Detect which cell encompasses the target text, then output its (x, y) center coordinate. 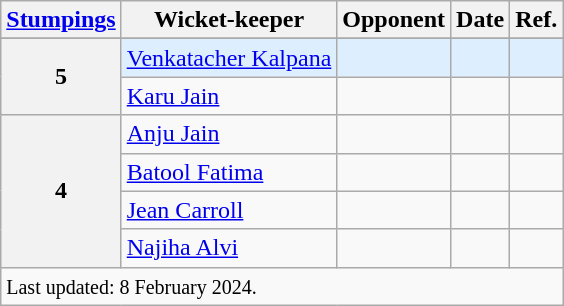
5 (61, 77)
Stumpings (61, 20)
Wicket-keeper (229, 20)
Jean Carroll (229, 210)
Ref. (536, 20)
Batool Fatima (229, 172)
Opponent (394, 20)
4 (61, 191)
Venkatacher Kalpana (229, 58)
Date (480, 20)
Last updated: 8 February 2024. (282, 286)
Anju Jain (229, 134)
Karu Jain (229, 96)
Najiha Alvi (229, 248)
